Pinpoint the cell where the given text exists, returning its [X, Y] midpoint coordinate. 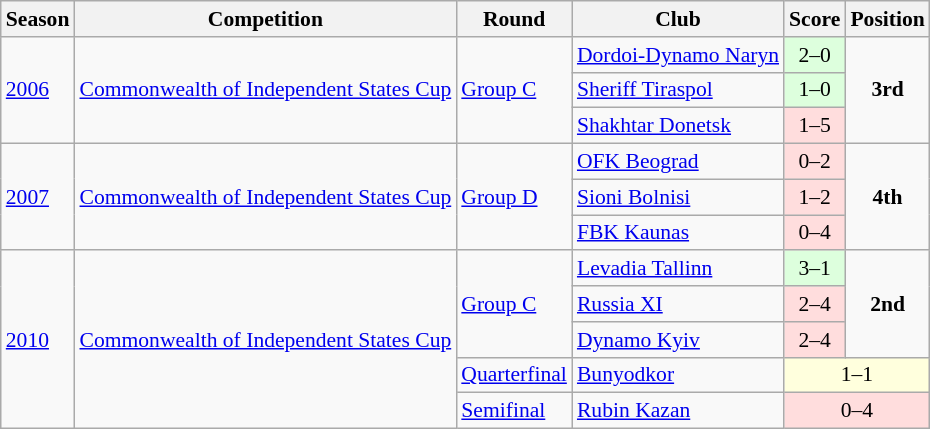
Bunyodkor [678, 375]
1–5 [814, 126]
3rd [887, 90]
Sheriff Tiraspol [678, 90]
Competition [265, 19]
Rubin Kazan [678, 411]
2006 [38, 90]
Group D [514, 198]
1–2 [814, 197]
2nd [887, 304]
Sioni Bolnisi [678, 197]
Quarterfinal [514, 375]
2007 [38, 198]
Round [514, 19]
2010 [38, 340]
3–1 [814, 269]
0–2 [814, 162]
FBK Kaunas [678, 233]
Dynamo Kyiv [678, 340]
4th [887, 198]
Score [814, 19]
1–0 [814, 90]
Club [678, 19]
1–1 [857, 375]
Dordoi-Dynamo Naryn [678, 55]
Russia XI [678, 304]
Semifinal [514, 411]
Position [887, 19]
2–0 [814, 55]
Shakhtar Donetsk [678, 126]
Levadia Tallinn [678, 269]
OFK Beograd [678, 162]
Season [38, 19]
